Output the [X, Y] coordinate of the center of the cell containing the given text.  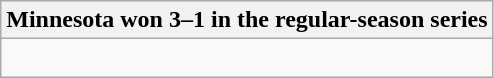
Minnesota won 3–1 in the regular-season series [247, 20]
